Provide the (X, Y) coordinate of the cell's center where the given text is located.  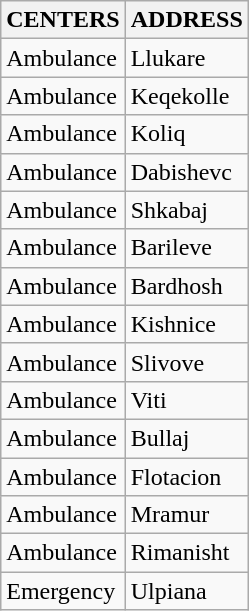
Flotacion (186, 477)
Viti (186, 400)
Shkabaj (186, 210)
Bardhosh (186, 286)
Ulpiana (186, 591)
Keqekolle (186, 96)
CENTERS (63, 20)
Barileve (186, 248)
ADDRESS (186, 20)
Kishnice (186, 324)
Emergency (63, 591)
Mramur (186, 515)
Koliq (186, 134)
Bullaj (186, 438)
Rimanisht (186, 553)
Llukare (186, 58)
Dabishevc (186, 172)
Slivove (186, 362)
